Pinpoint the cell where the given text exists, returning its [x, y] midpoint coordinate. 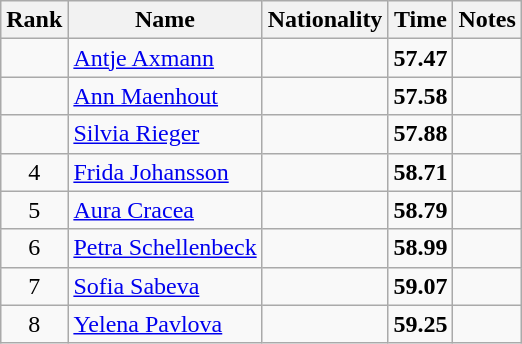
58.99 [420, 248]
4 [34, 172]
59.25 [420, 324]
Frida Johansson [165, 172]
Ann Maenhout [165, 96]
5 [34, 210]
58.79 [420, 210]
6 [34, 248]
Sofia Sabeva [165, 286]
59.07 [420, 286]
58.71 [420, 172]
Notes [487, 20]
57.58 [420, 96]
Rank [34, 20]
8 [34, 324]
Petra Schellenbeck [165, 248]
Yelena Pavlova [165, 324]
Antje Axmann [165, 58]
Time [420, 20]
7 [34, 286]
57.88 [420, 134]
Name [165, 20]
Nationality [325, 20]
Aura Cracea [165, 210]
Silvia Rieger [165, 134]
57.47 [420, 58]
